Output the (X, Y) coordinate of the center of the cell containing the given text.  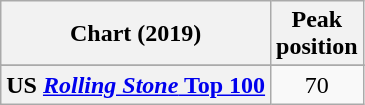
Chart (2019) (136, 34)
US Rolling Stone Top 100 (136, 85)
70 (317, 85)
Peakposition (317, 34)
